Pinpoint the cell where the given text exists, returning its (x, y) midpoint coordinate. 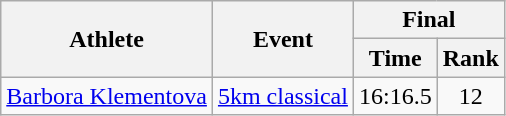
Final (428, 20)
Barbora Klementova (107, 96)
5km classical (282, 96)
16:16.5 (395, 96)
Event (282, 39)
Athlete (107, 39)
12 (470, 96)
Time (395, 58)
Rank (470, 58)
